Find where the given text appears and provide that cell's center as (X, Y) coordinate. 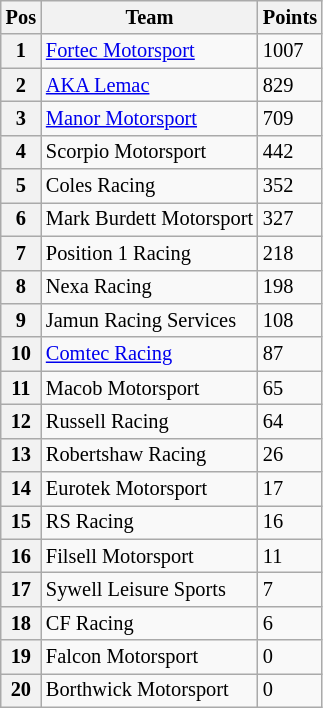
829 (290, 85)
19 (21, 657)
14 (21, 489)
Nexa Racing (150, 287)
Mark Burdett Motorsport (150, 219)
9 (21, 320)
4 (21, 152)
Jamun Racing Services (150, 320)
12 (21, 421)
Sywell Leisure Sports (150, 589)
10 (21, 354)
Macob Motorsport (150, 388)
87 (290, 354)
RS Racing (150, 522)
8 (21, 287)
352 (290, 186)
Scorpio Motorsport (150, 152)
13 (21, 455)
18 (21, 623)
Team (150, 17)
15 (21, 522)
CF Racing (150, 623)
709 (290, 118)
AKA Lemac (150, 85)
3 (21, 118)
Fortec Motorsport (150, 51)
Comtec Racing (150, 354)
Robertshaw Racing (150, 455)
Eurotek Motorsport (150, 489)
Filsell Motorsport (150, 556)
442 (290, 152)
Points (290, 17)
5 (21, 186)
327 (290, 219)
Russell Racing (150, 421)
1007 (290, 51)
218 (290, 253)
64 (290, 421)
Coles Racing (150, 186)
Pos (21, 17)
108 (290, 320)
198 (290, 287)
Falcon Motorsport (150, 657)
2 (21, 85)
Position 1 Racing (150, 253)
Manor Motorsport (150, 118)
1 (21, 51)
20 (21, 690)
Borthwick Motorsport (150, 690)
26 (290, 455)
65 (290, 388)
